For the text-containing cell, return its midpoint in [X, Y] coordinate format. 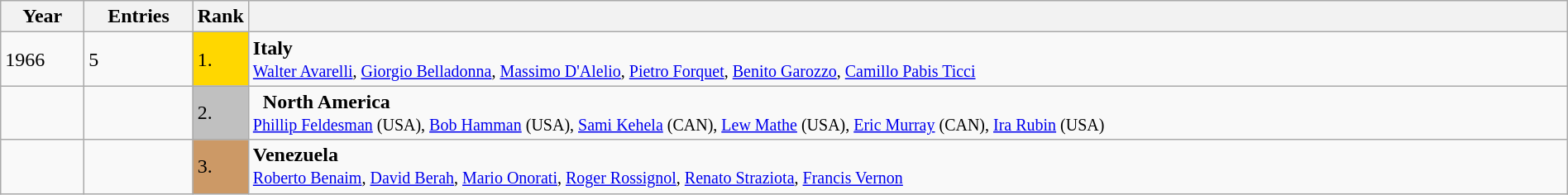
North AmericaPhillip Feldesman (USA), Bob Hamman (USA), Sami Kehela (CAN), Lew Mathe (USA), Eric Murray (CAN), Ira Rubin (USA) [908, 112]
1966 [43, 59]
5 [139, 59]
2. [220, 112]
Entries [139, 17]
Rank [220, 17]
VenezuelaRoberto Benaim, David Berah, Mario Onorati, Roger Rossignol, Renato Straziota, Francis Vernon [908, 167]
ItalyWalter Avarelli, Giorgio Belladonna, Massimo D'Alelio, Pietro Forquet, Benito Garozzo, Camillo Pabis Ticci [908, 59]
3. [220, 167]
Year [43, 17]
1. [220, 59]
